Identify which cell holds the provided text, then report its [X, Y] central coordinate. 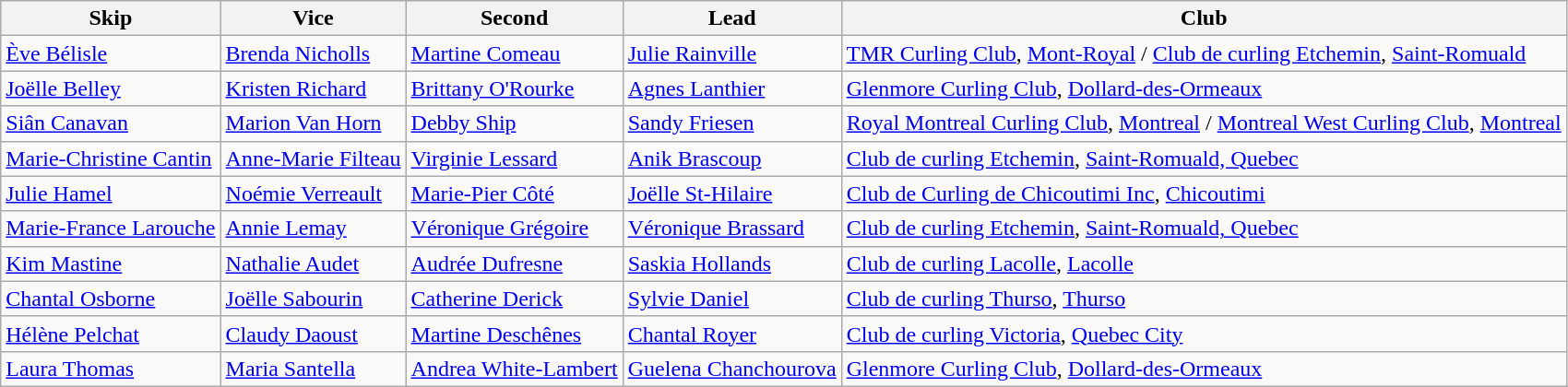
Guelena Chanchourova [732, 369]
Julie Rainville [732, 53]
TMR Curling Club, Mont-Royal / Club de curling Etchemin, Saint-Romuald [1204, 53]
Brenda Nicholls [314, 53]
Agnes Lanthier [732, 88]
Vice [314, 18]
Saskia Hollands [732, 264]
Noémie Verreault [314, 193]
Chantal Royer [732, 334]
Andrea White-Lambert [515, 369]
Joëlle Sabourin [314, 299]
Sylvie Daniel [732, 299]
Julie Hamel [111, 193]
Joëlle Belley [111, 88]
Club de Curling de Chicoutimi Inc, Chicoutimi [1204, 193]
Nathalie Audet [314, 264]
Joëlle St-Hilaire [732, 193]
Kim Mastine [111, 264]
Club de curling Victoria, Quebec City [1204, 334]
Véronique Brassard [732, 229]
Audrée Dufresne [515, 264]
Anne-Marie Filteau [314, 158]
Ève Bélisle [111, 53]
Club [1204, 18]
Club de curling Thurso, Thurso [1204, 299]
Royal Montreal Curling Club, Montreal / Montreal West Curling Club, Montreal [1204, 123]
Annie Lemay [314, 229]
Chantal Osborne [111, 299]
Siân Canavan [111, 123]
Marie-France Larouche [111, 229]
Catherine Derick [515, 299]
Anik Brascoup [732, 158]
Maria Santella [314, 369]
Skip [111, 18]
Marie-Pier Côté [515, 193]
Claudy Daoust [314, 334]
Martine Comeau [515, 53]
Kristen Richard [314, 88]
Lead [732, 18]
Laura Thomas [111, 369]
Second [515, 18]
Véronique Grégoire [515, 229]
Hélène Pelchat [111, 334]
Brittany O'Rourke [515, 88]
Club de curling Lacolle, Lacolle [1204, 264]
Marion Van Horn [314, 123]
Marie-Christine Cantin [111, 158]
Debby Ship [515, 123]
Virginie Lessard [515, 158]
Martine Deschênes [515, 334]
Sandy Friesen [732, 123]
